Find where the given text appears and provide that cell's center as [x, y] coordinate. 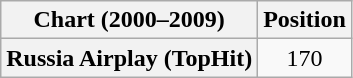
Position [305, 20]
Russia Airplay (TopHit) [130, 58]
Chart (2000–2009) [130, 20]
170 [305, 58]
